Scan for the cell matching the given text and deliver its [x, y] coordinate at center. 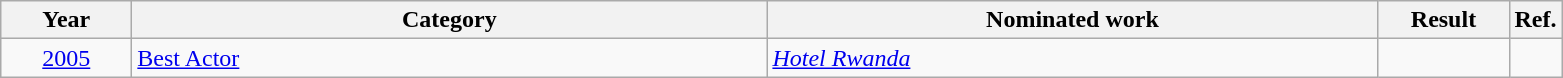
Nominated work [1072, 20]
Category [450, 20]
2005 [66, 58]
Best Actor [450, 58]
Hotel Rwanda [1072, 58]
Ref. [1536, 20]
Year [66, 20]
Result [1444, 20]
